Extract the [x, y] coordinate from the center of the cell holding the provided text.  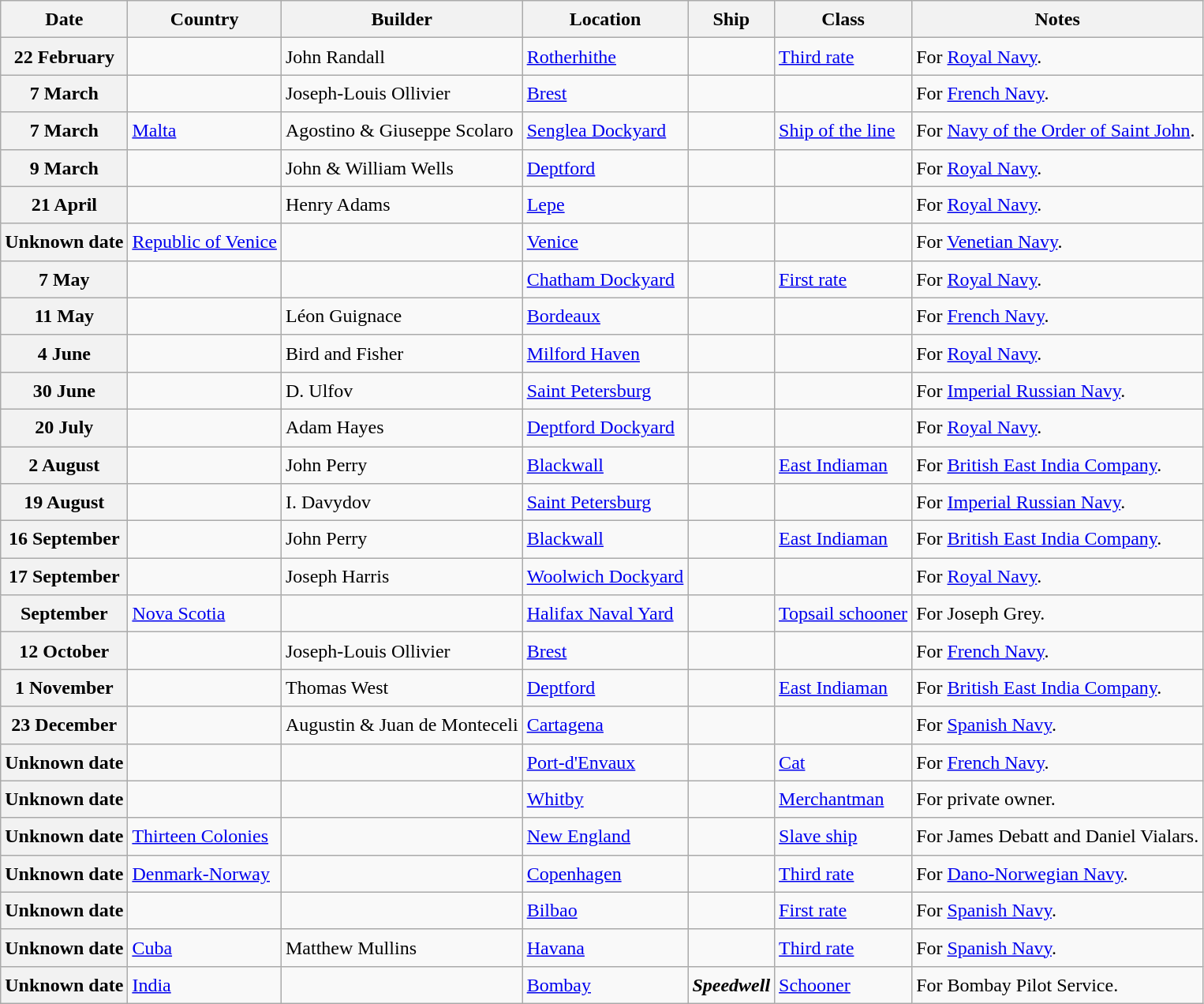
Thomas West [402, 688]
Location [605, 19]
Lepe [605, 205]
12 October [65, 650]
New England [605, 837]
India [205, 985]
Joseph Harris [402, 576]
22 February [65, 57]
Cartagena [605, 725]
2 August [65, 466]
For Dano-Norwegian Navy. [1057, 873]
Ship [731, 19]
Denmark-Norway [205, 873]
Class [843, 19]
Whitby [605, 799]
Builder [402, 19]
I. Davydov [402, 502]
Country [205, 19]
Thirteen Colonies [205, 837]
Notes [1057, 19]
4 June [65, 354]
For Venetian Navy. [1057, 242]
For private owner. [1057, 799]
Republic of Venice [205, 242]
For Navy of the Order of Saint John. [1057, 131]
Bordeaux [605, 316]
Slave ship [843, 837]
Adam Hayes [402, 428]
11 May [65, 316]
1 November [65, 688]
Henry Adams [402, 205]
Havana [605, 947]
Cuba [205, 947]
For Joseph Grey. [1057, 614]
Augustin & Juan de Monteceli [402, 725]
17 September [65, 576]
Venice [605, 242]
Rotherhithe [605, 57]
Malta [205, 131]
Date [65, 19]
September [65, 614]
Copenhagen [605, 873]
Milford Haven [605, 354]
Léon Guignace [402, 316]
Merchantman [843, 799]
Deptford Dockyard [605, 428]
Schooner [843, 985]
16 September [65, 540]
Matthew Mullins [402, 947]
John Randall [402, 57]
Senglea Dockyard [605, 131]
Bird and Fisher [402, 354]
Bombay [605, 985]
Bilbao [605, 911]
Woolwich Dockyard [605, 576]
Halifax Naval Yard [605, 614]
Agostino & Giuseppe Scolaro [402, 131]
For Bombay Pilot Service. [1057, 985]
Ship of the line [843, 131]
7 May [65, 279]
D. Ulfov [402, 390]
19 August [65, 502]
Speedwell [731, 985]
Topsail schooner [843, 614]
Cat [843, 762]
23 December [65, 725]
For James Debatt and Daniel Vialars. [1057, 837]
20 July [65, 428]
30 June [65, 390]
Port-d'Envaux [605, 762]
21 April [65, 205]
Nova Scotia [205, 614]
9 March [65, 167]
Chatham Dockyard [605, 279]
John & William Wells [402, 167]
